Output the (x, y) coordinate of the center of the cell containing the given text.  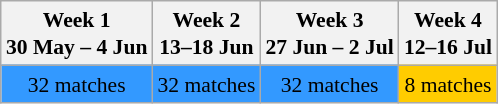
Week 327 Jun – 2 Jul (329, 33)
Week 130 May – 4 Jun (77, 33)
Week 412–16 Jul (448, 33)
Week 213–18 Jun (207, 33)
8 matches (448, 84)
